Locate the cell with the specified text and output its (X, Y) center coordinate. 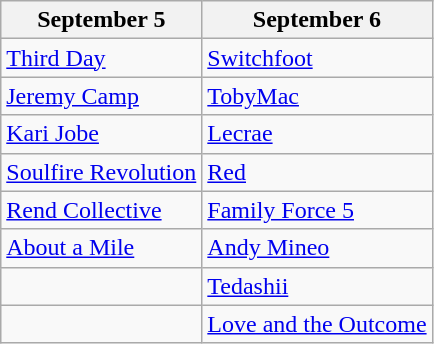
Switchfoot (317, 58)
Love and the Outcome (317, 324)
September 5 (102, 20)
Soulfire Revolution (102, 172)
Jeremy Camp (102, 96)
September 6 (317, 20)
Rend Collective (102, 210)
Tedashii (317, 286)
Kari Jobe (102, 134)
About a Mile (102, 248)
Lecrae (317, 134)
Third Day (102, 58)
Family Force 5 (317, 210)
Andy Mineo (317, 248)
TobyMac (317, 96)
Red (317, 172)
